Locate the cell with the specified text and output its [x, y] center coordinate. 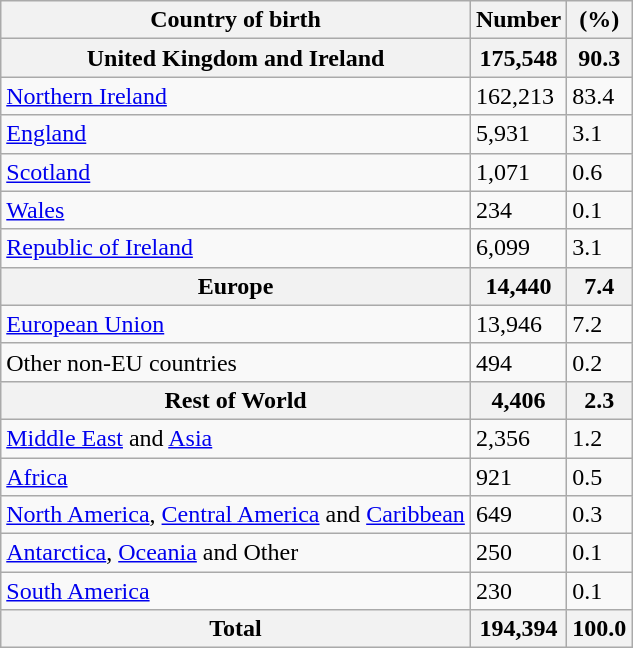
6,099 [518, 248]
7.2 [600, 324]
Northern Ireland [236, 96]
Republic of Ireland [236, 248]
Africa [236, 477]
0.6 [600, 172]
0.5 [600, 477]
0.2 [600, 362]
England [236, 134]
Country of birth [236, 20]
7.4 [600, 286]
Number [518, 20]
European Union [236, 324]
Rest of World [236, 400]
250 [518, 553]
175,548 [518, 58]
5,931 [518, 134]
2.3 [600, 400]
230 [518, 591]
90.3 [600, 58]
4,406 [518, 400]
Other non-EU countries [236, 362]
162,213 [518, 96]
921 [518, 477]
1.2 [600, 438]
(%) [600, 20]
Antarctica, Oceania and Other [236, 553]
Scotland [236, 172]
South America [236, 591]
Middle East and Asia [236, 438]
194,394 [518, 629]
14,440 [518, 286]
North America, Central America and Caribbean [236, 515]
649 [518, 515]
13,946 [518, 324]
494 [518, 362]
Wales [236, 210]
1,071 [518, 172]
100.0 [600, 629]
83.4 [600, 96]
0.3 [600, 515]
234 [518, 210]
Total [236, 629]
2,356 [518, 438]
United Kingdom and Ireland [236, 58]
Europe [236, 286]
